Pinpoint the cell where the given text exists, returning its [x, y] midpoint coordinate. 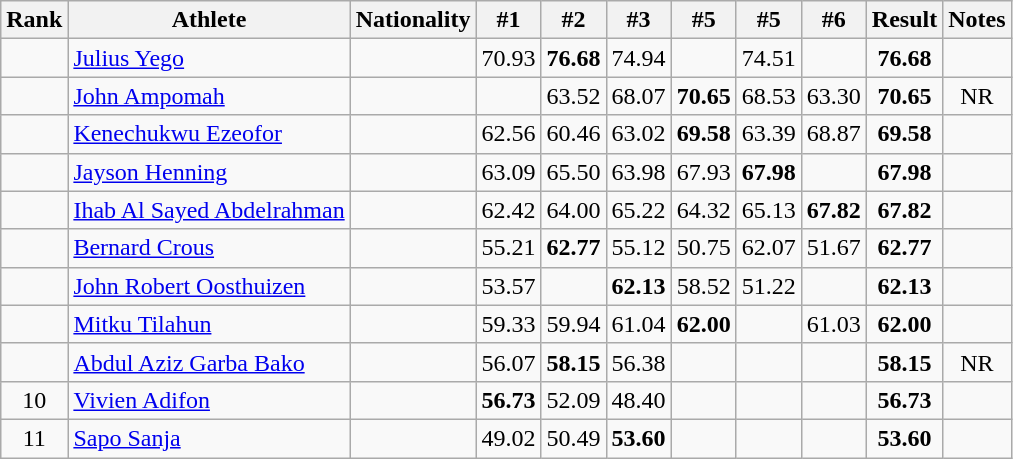
58.52 [704, 286]
Notes [977, 20]
#2 [574, 20]
62.56 [508, 134]
11 [34, 438]
Julius Yego [209, 58]
61.04 [638, 324]
63.52 [574, 96]
67.93 [704, 172]
49.02 [508, 438]
#3 [638, 20]
50.49 [574, 438]
74.94 [638, 58]
10 [34, 400]
63.98 [638, 172]
65.13 [768, 210]
Kenechukwu Ezeofor [209, 134]
61.03 [834, 324]
63.02 [638, 134]
Rank [34, 20]
70.93 [508, 58]
68.07 [638, 96]
Bernard Crous [209, 248]
64.00 [574, 210]
55.12 [638, 248]
50.75 [704, 248]
59.33 [508, 324]
Nationality [413, 20]
60.46 [574, 134]
65.50 [574, 172]
52.09 [574, 400]
53.57 [508, 286]
51.67 [834, 248]
John Robert Oosthuizen [209, 286]
59.94 [574, 324]
68.87 [834, 134]
68.53 [768, 96]
#1 [508, 20]
#6 [834, 20]
74.51 [768, 58]
51.22 [768, 286]
Abdul Aziz Garba Bako [209, 362]
Jayson Henning [209, 172]
Ihab Al Sayed Abdelrahman [209, 210]
John Ampomah [209, 96]
64.32 [704, 210]
56.07 [508, 362]
Sapo Sanja [209, 438]
63.39 [768, 134]
48.40 [638, 400]
Result [904, 20]
Mitku Tilahun [209, 324]
63.09 [508, 172]
62.07 [768, 248]
63.30 [834, 96]
Athlete [209, 20]
56.38 [638, 362]
55.21 [508, 248]
Vivien Adifon [209, 400]
65.22 [638, 210]
62.42 [508, 210]
